Detect which cell encompasses the target text, then output its (x, y) center coordinate. 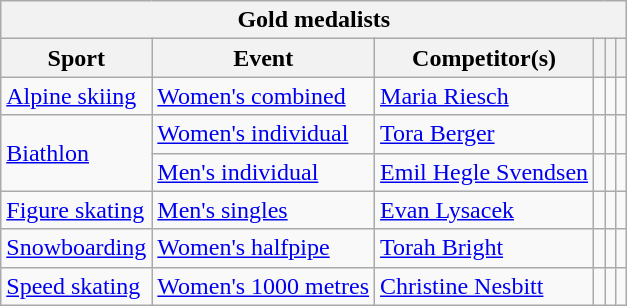
Biathlon (76, 153)
Event (264, 58)
Tora Berger (484, 134)
Men's individual (264, 172)
Figure skating (76, 210)
Maria Riesch (484, 96)
Torah Bright (484, 248)
Women's 1000 metres (264, 286)
Sport (76, 58)
Competitor(s) (484, 58)
Snowboarding (76, 248)
Men's singles (264, 210)
Women's combined (264, 96)
Christine Nesbitt (484, 286)
Women's individual (264, 134)
Women's halfpipe (264, 248)
Evan Lysacek (484, 210)
Gold medalists (314, 20)
Alpine skiing (76, 96)
Emil Hegle Svendsen (484, 172)
Speed skating (76, 286)
